From the cell containing the given text, extract its center point as [x, y] coordinate. 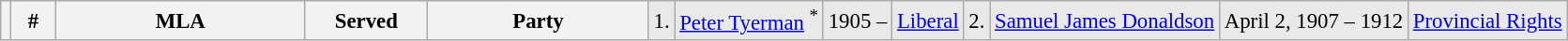
Samuel James Donaldson [1105, 20]
Party [539, 20]
Served [366, 20]
# [33, 20]
April 2, 1907 – 1912 [1314, 20]
Peter Tyerman * [749, 20]
2. [977, 20]
1. [662, 20]
MLA [180, 20]
Provincial Rights [1486, 20]
Liberal [928, 20]
1905 – [858, 20]
